Return the [X, Y] coordinate for the center point of the cell that contains the specified text.  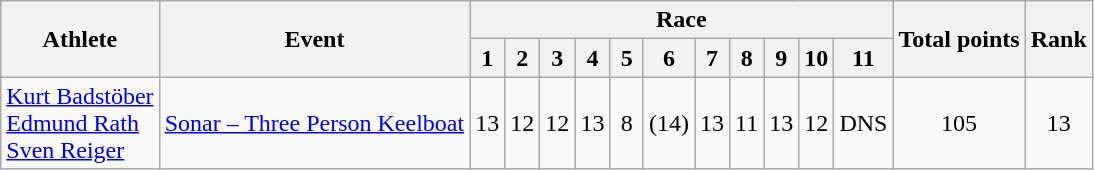
4 [592, 58]
105 [959, 123]
9 [782, 58]
10 [816, 58]
Race [682, 20]
DNS [864, 123]
5 [627, 58]
Sonar – Three Person Keelboat [314, 123]
7 [712, 58]
Rank [1058, 39]
3 [558, 58]
6 [668, 58]
2 [522, 58]
Event [314, 39]
Athlete [80, 39]
Kurt Badstöber Edmund Rath Sven Reiger [80, 123]
1 [488, 58]
Total points [959, 39]
(14) [668, 123]
